From the cell containing the given text, extract its center point as (x, y) coordinate. 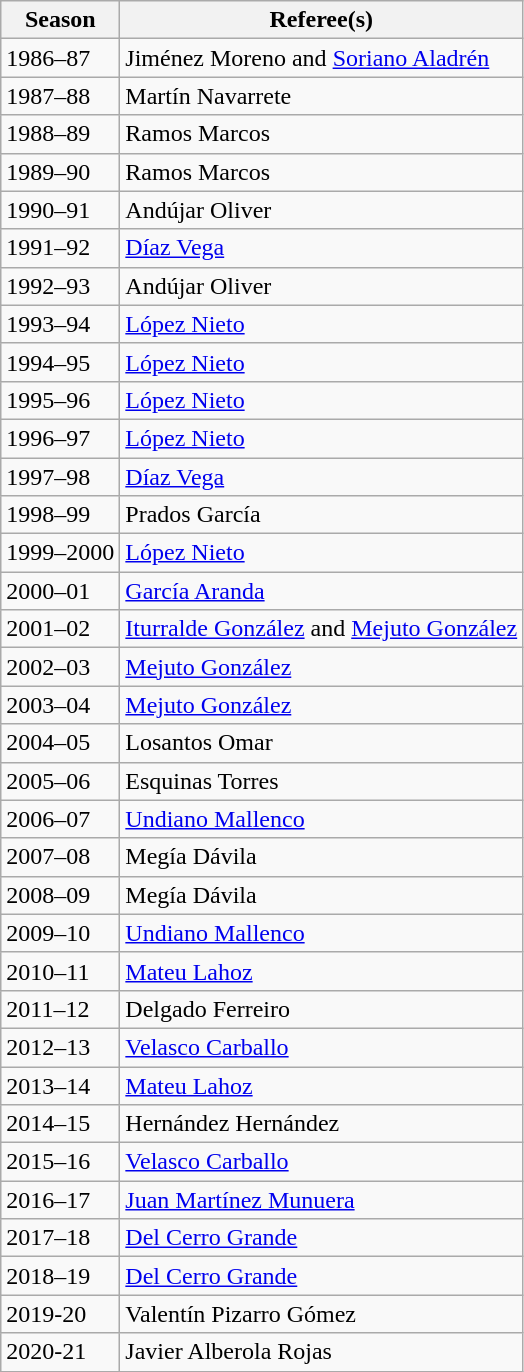
2008–09 (60, 895)
1993–94 (60, 324)
Season (60, 20)
2017–18 (60, 1238)
2016–17 (60, 1200)
García Aranda (322, 591)
2013–14 (60, 1085)
Delgado Ferreiro (322, 1009)
1998–99 (60, 515)
Valentín Pizarro Gómez (322, 1314)
1996–97 (60, 438)
1988–89 (60, 134)
1995–96 (60, 400)
1989–90 (60, 172)
1987–88 (60, 96)
2003–04 (60, 705)
1991–92 (60, 248)
Hernández Hernández (322, 1124)
2010–11 (60, 971)
Referee(s) (322, 20)
2002–03 (60, 667)
2000–01 (60, 591)
2009–10 (60, 933)
1990–91 (60, 210)
2014–15 (60, 1124)
Juan Martínez Munuera (322, 1200)
Prados García (322, 515)
2004–05 (60, 743)
2015–16 (60, 1162)
2011–12 (60, 1009)
1986–87 (60, 58)
2007–08 (60, 857)
Martín Navarrete (322, 96)
2012–13 (60, 1047)
Losantos Omar (322, 743)
Esquinas Torres (322, 781)
2019-20 (60, 1314)
2020-21 (60, 1352)
1994–95 (60, 362)
1999–2000 (60, 553)
2006–07 (60, 819)
1992–93 (60, 286)
1997–98 (60, 477)
Jiménez Moreno and Soriano Aladrén (322, 58)
2001–02 (60, 629)
2018–19 (60, 1276)
Iturralde González and Mejuto González (322, 629)
Javier Alberola Rojas (322, 1352)
2005–06 (60, 781)
